Find where the given text appears and provide that cell's center as (x, y) coordinate. 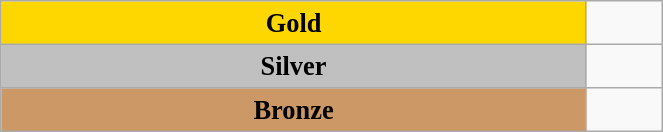
Bronze (294, 109)
Silver (294, 66)
Gold (294, 22)
